Find where the given text appears and provide that cell's center as (x, y) coordinate. 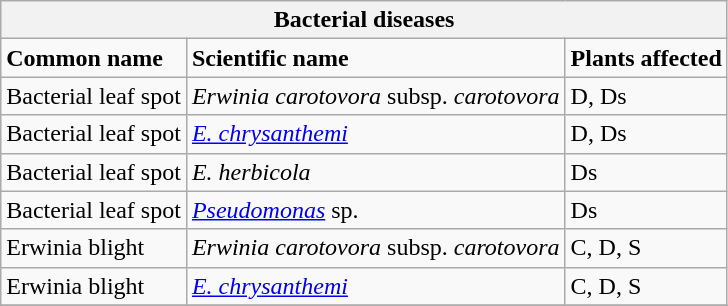
Pseudomonas sp. (376, 210)
Common name (94, 58)
Plants affected (646, 58)
E. herbicola (376, 172)
Bacterial diseases (364, 20)
Scientific name (376, 58)
